Determine the [x, y] coordinate at the center of the cell enclosing the given text.  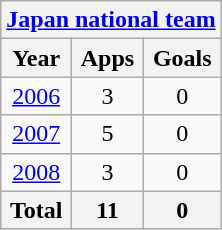
Apps [108, 58]
2006 [36, 96]
Year [36, 58]
11 [108, 210]
Goals [182, 58]
2007 [36, 134]
Japan national team [111, 20]
5 [108, 134]
2008 [36, 172]
Total [36, 210]
